Locate the cell with the specified text and output its [x, y] center coordinate. 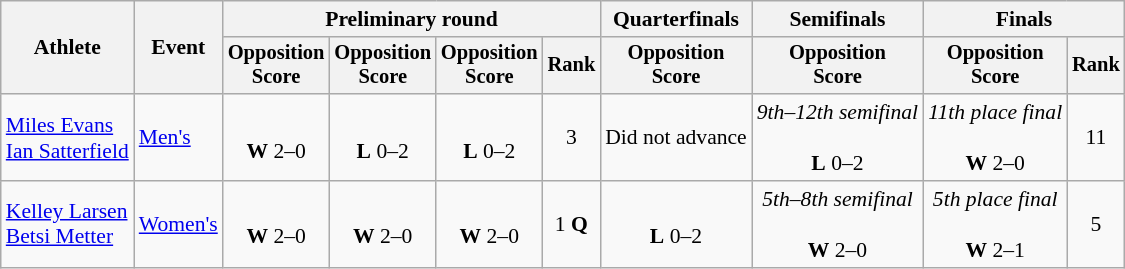
1 Q [572, 224]
Preliminary round [412, 19]
Women's [178, 224]
11th place finalW 2–0 [995, 138]
Event [178, 48]
5th place finalW 2–1 [995, 224]
Kelley LarsenBetsi Metter [68, 224]
Quarterfinals [676, 19]
9th–12th semifinalL 0–2 [838, 138]
11 [1096, 138]
Miles EvansIan Satterfield [68, 138]
Finals [1024, 19]
3 [572, 138]
5 [1096, 224]
Men's [178, 138]
Semifinals [838, 19]
Athlete [68, 48]
5th–8th semifinalW 2–0 [838, 224]
Did not advance [676, 138]
